Search for the cell housing the specified text and yield its [x, y] center coordinate. 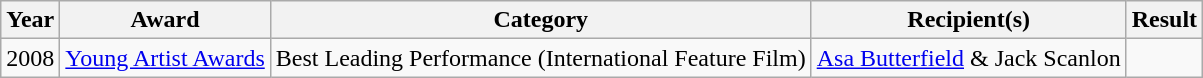
Asa Butterfield & Jack Scanlon [968, 58]
Result [1164, 20]
Year [30, 20]
Award [165, 20]
Category [540, 20]
Best Leading Performance (International Feature Film) [540, 58]
Young Artist Awards [165, 58]
2008 [30, 58]
Recipient(s) [968, 20]
